Pinpoint the cell where the given text exists, returning its [X, Y] midpoint coordinate. 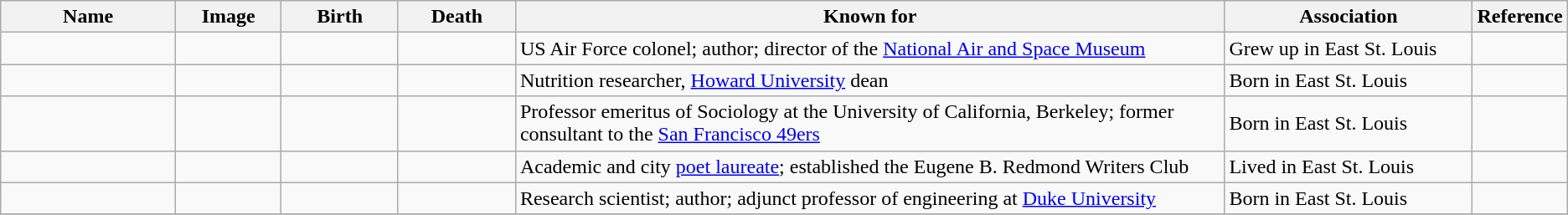
Nutrition researcher, Howard University dean [869, 80]
Image [228, 17]
Known for [869, 17]
Reference [1519, 17]
Lived in East St. Louis [1349, 166]
Academic and city poet laureate; established the Eugene B. Redmond Writers Club [869, 166]
Association [1349, 17]
Professor emeritus of Sociology at the University of California, Berkeley; former consultant to the San Francisco 49ers [869, 124]
Birth [340, 17]
Name [89, 17]
Death [456, 17]
Research scientist; author; adjunct professor of engineering at Duke University [869, 198]
US Air Force colonel; author; director of the National Air and Space Museum [869, 49]
Grew up in East St. Louis [1349, 49]
